Search for the cell housing the specified text and yield its (x, y) center coordinate. 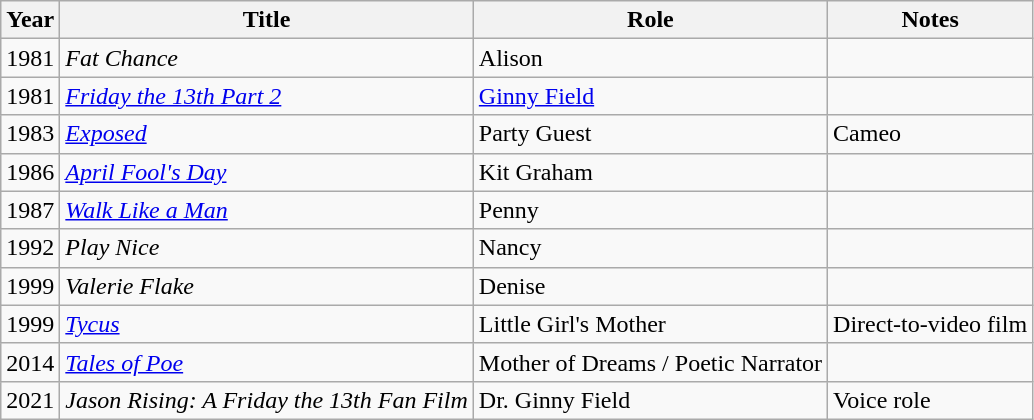
Play Nice (266, 248)
Friday the 13th Part 2 (266, 96)
Exposed (266, 134)
Jason Rising: A Friday the 13th Fan Film (266, 400)
Tales of Poe (266, 362)
1992 (30, 248)
Valerie Flake (266, 286)
Alison (650, 58)
Denise (650, 286)
Fat Chance (266, 58)
Role (650, 20)
Mother of Dreams / Poetic Narrator (650, 362)
Kit Graham (650, 172)
Voice role (930, 400)
Party Guest (650, 134)
Nancy (650, 248)
2014 (30, 362)
1986 (30, 172)
April Fool's Day (266, 172)
2021 (30, 400)
Little Girl's Mother (650, 324)
Dr. Ginny Field (650, 400)
Penny (650, 210)
Cameo (930, 134)
Notes (930, 20)
1987 (30, 210)
Tycus (266, 324)
Ginny Field (650, 96)
Walk Like a Man (266, 210)
Direct-to-video film (930, 324)
1983 (30, 134)
Title (266, 20)
Year (30, 20)
